Pinpoint the cell where the given text exists, returning its (X, Y) midpoint coordinate. 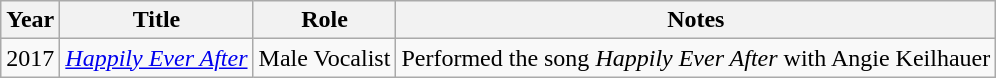
Happily Ever After (156, 58)
Notes (696, 20)
2017 (30, 58)
Performed the song Happily Ever After with Angie Keilhauer (696, 58)
Year (30, 20)
Male Vocalist (324, 58)
Title (156, 20)
Role (324, 20)
